Return the [x, y] coordinate for the center point of the cell that contains the specified text.  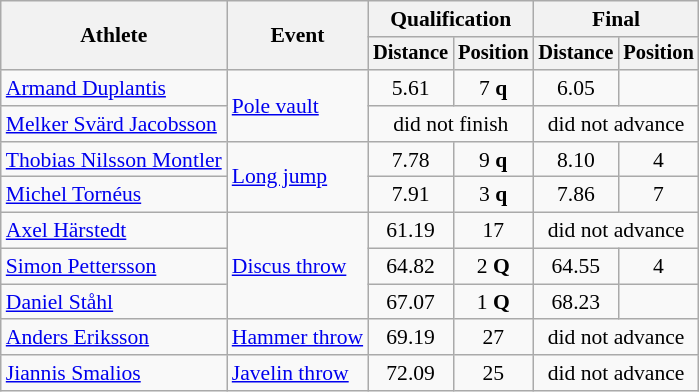
Pole vault [298, 106]
Melker Svärd Jacobsson [114, 124]
2 Q [493, 267]
69.19 [410, 338]
7 [658, 195]
Long jump [298, 178]
Simon Pettersson [114, 267]
64.55 [576, 267]
8.10 [576, 160]
64.82 [410, 267]
68.23 [576, 302]
Armand Duplantis [114, 88]
Javelin throw [298, 373]
Anders Eriksson [114, 338]
7.78 [410, 160]
1 Q [493, 302]
Jiannis Smalios [114, 373]
Qualification [450, 19]
Michel Tornéus [114, 195]
17 [493, 231]
Axel Härstedt [114, 231]
did not finish [450, 124]
Discus throw [298, 266]
7.86 [576, 195]
9 q [493, 160]
7.91 [410, 195]
27 [493, 338]
7 q [493, 88]
Event [298, 36]
61.19 [410, 231]
Athlete [114, 36]
Final [616, 19]
72.09 [410, 373]
3 q [493, 195]
Thobias Nilsson Montler [114, 160]
67.07 [410, 302]
25 [493, 373]
Daniel Ståhl [114, 302]
6.05 [576, 88]
Hammer throw [298, 338]
5.61 [410, 88]
